Extract the (X, Y) coordinate from the center of the cell holding the provided text.  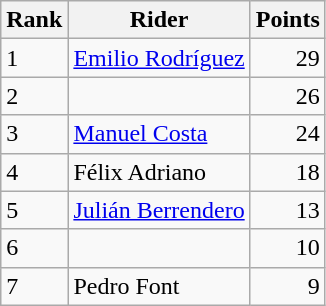
Manuel Costa (159, 134)
7 (34, 286)
3 (34, 134)
26 (288, 96)
Rider (159, 20)
Julián Berrendero (159, 210)
5 (34, 210)
Pedro Font (159, 286)
18 (288, 172)
9 (288, 286)
1 (34, 58)
Points (288, 20)
29 (288, 58)
6 (34, 248)
24 (288, 134)
2 (34, 96)
Félix Adriano (159, 172)
10 (288, 248)
13 (288, 210)
Rank (34, 20)
Emilio Rodríguez (159, 58)
4 (34, 172)
